From the cell containing the given text, extract its center point as (x, y) coordinate. 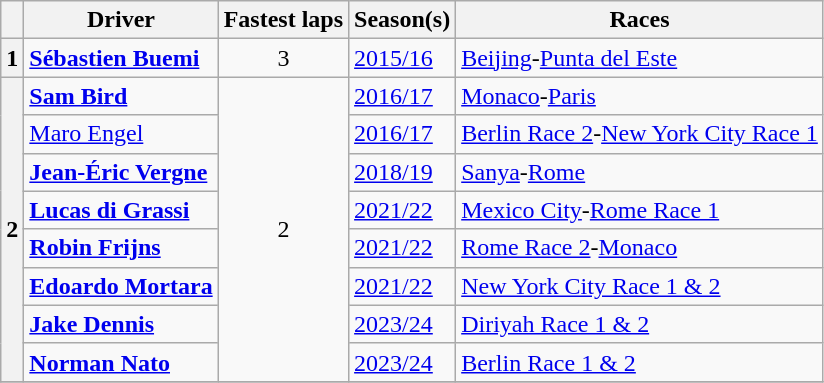
Sébastien Buemi (121, 58)
Maro Engel (121, 134)
Berlin Race 1 & 2 (640, 362)
Jake Dennis (121, 324)
Norman Nato (121, 362)
Lucas di Grassi (121, 210)
Mexico City-Rome Race 1 (640, 210)
Races (640, 20)
Edoardo Mortara (121, 286)
Diriyah Race 1 & 2 (640, 324)
Sanya-Rome (640, 172)
Beijing-Punta del Este (640, 58)
Driver (121, 20)
1 (12, 58)
Sam Bird (121, 96)
2015/16 (402, 58)
New York City Race 1 & 2 (640, 286)
Season(s) (402, 20)
Robin Frijns (121, 248)
Fastest laps (283, 20)
Berlin Race 2-New York City Race 1 (640, 134)
Monaco-Paris (640, 96)
2018/19 (402, 172)
Jean-Éric Vergne (121, 172)
3 (283, 58)
Rome Race 2-Monaco (640, 248)
